For the text-containing cell, return its midpoint in [x, y] coordinate format. 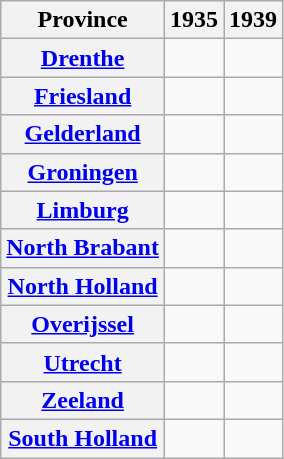
1939 [254, 20]
Zeeland [83, 400]
Friesland [83, 96]
Province [83, 20]
North Brabant [83, 248]
Overijssel [83, 324]
North Holland [83, 286]
South Holland [83, 438]
1935 [194, 20]
Limburg [83, 210]
Drenthe [83, 58]
Gelderland [83, 134]
Groningen [83, 172]
Utrecht [83, 362]
